Provide the (x, y) coordinate of the cell's center where the given text is located.  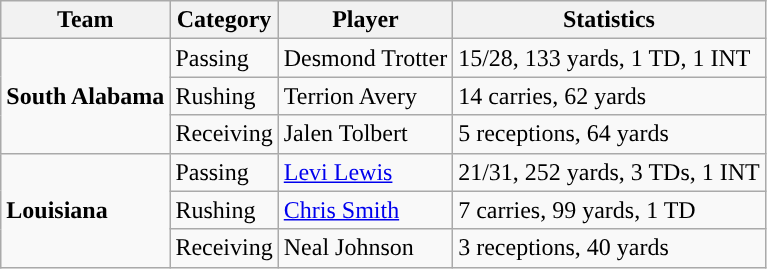
Terrion Avery (365, 96)
South Alabama (86, 96)
Neal Johnson (365, 248)
3 receptions, 40 yards (610, 248)
Category (224, 20)
Louisiana (86, 210)
Desmond Trotter (365, 58)
Chris Smith (365, 210)
5 receptions, 64 yards (610, 134)
7 carries, 99 yards, 1 TD (610, 210)
21/31, 252 yards, 3 TDs, 1 INT (610, 172)
Levi Lewis (365, 172)
14 carries, 62 yards (610, 96)
Jalen Tolbert (365, 134)
Player (365, 20)
15/28, 133 yards, 1 TD, 1 INT (610, 58)
Statistics (610, 20)
Team (86, 20)
